Return the (X, Y) coordinate for the center point of the cell that contains the specified text.  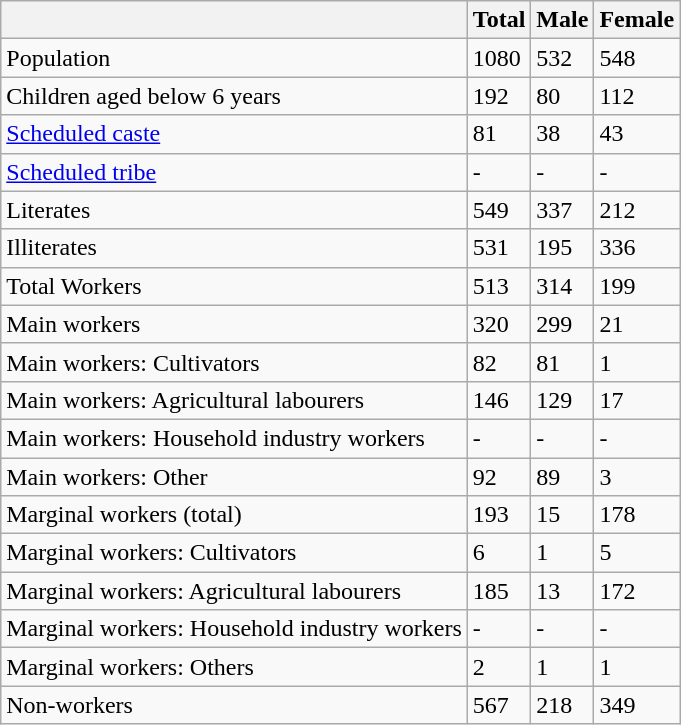
82 (499, 362)
199 (637, 286)
1080 (499, 58)
13 (562, 591)
89 (562, 477)
Literates (234, 210)
Non-workers (234, 705)
Main workers: Other (234, 477)
2 (499, 667)
112 (637, 96)
Female (637, 20)
548 (637, 58)
Population (234, 58)
513 (499, 286)
Male (562, 20)
314 (562, 286)
218 (562, 705)
Marginal workers: Household industry workers (234, 629)
185 (499, 591)
336 (637, 248)
532 (562, 58)
531 (499, 248)
146 (499, 400)
92 (499, 477)
192 (499, 96)
195 (562, 248)
15 (562, 515)
212 (637, 210)
80 (562, 96)
320 (499, 324)
129 (562, 400)
Main workers (234, 324)
299 (562, 324)
Main workers: Cultivators (234, 362)
Main workers: Agricultural labourers (234, 400)
567 (499, 705)
21 (637, 324)
Children aged below 6 years (234, 96)
17 (637, 400)
549 (499, 210)
193 (499, 515)
349 (637, 705)
337 (562, 210)
5 (637, 553)
172 (637, 591)
Total Workers (234, 286)
38 (562, 134)
178 (637, 515)
Scheduled caste (234, 134)
Total (499, 20)
Marginal workers: Cultivators (234, 553)
3 (637, 477)
Illiterates (234, 248)
43 (637, 134)
Marginal workers: Others (234, 667)
6 (499, 553)
Marginal workers (total) (234, 515)
Marginal workers: Agricultural labourers (234, 591)
Scheduled tribe (234, 172)
Main workers: Household industry workers (234, 438)
